Capture the cell that displays the provided text and extract its [X, Y] central coordinate. 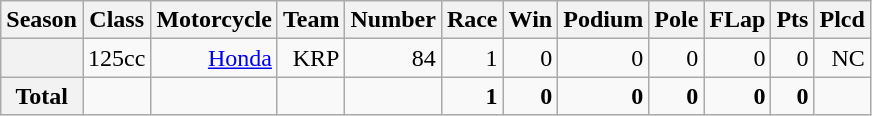
125cc [116, 58]
Season [42, 20]
Number [393, 20]
Class [116, 20]
84 [393, 58]
Podium [604, 20]
Pole [676, 20]
Total [42, 96]
Motorcycle [214, 20]
Race [472, 20]
Honda [214, 58]
Team [311, 20]
Plcd [842, 20]
KRP [311, 58]
FLap [738, 20]
Pts [792, 20]
Win [530, 20]
NC [842, 58]
